Pinpoint the cell where the given text exists, returning its [X, Y] midpoint coordinate. 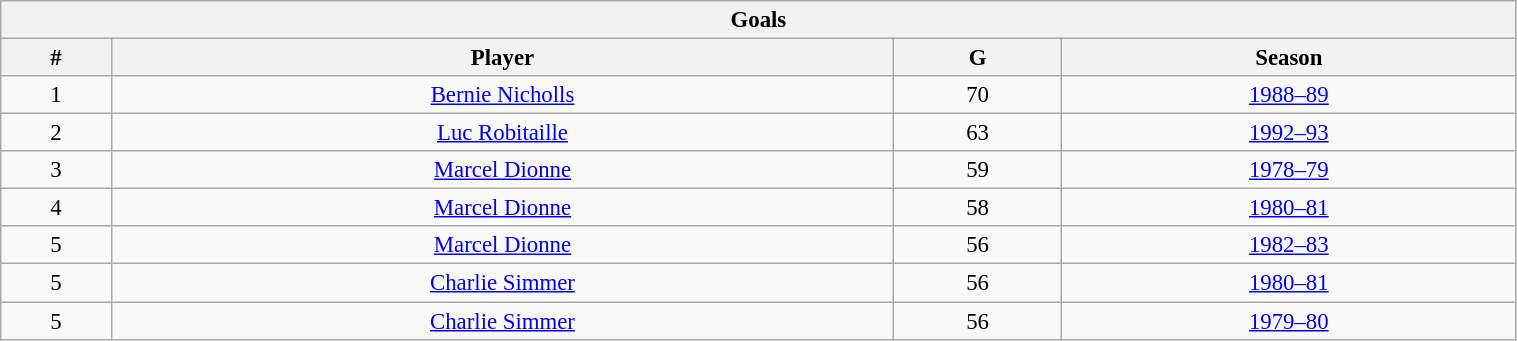
3 [56, 170]
# [56, 58]
58 [978, 208]
Bernie Nicholls [502, 95]
1 [56, 95]
59 [978, 170]
Season [1289, 58]
70 [978, 95]
Goals [758, 20]
4 [56, 208]
1982–83 [1289, 245]
1992–93 [1289, 133]
Luc Robitaille [502, 133]
G [978, 58]
63 [978, 133]
1978–79 [1289, 170]
1988–89 [1289, 95]
Player [502, 58]
1979–80 [1289, 321]
2 [56, 133]
